Search for the cell housing the specified text and yield its (X, Y) center coordinate. 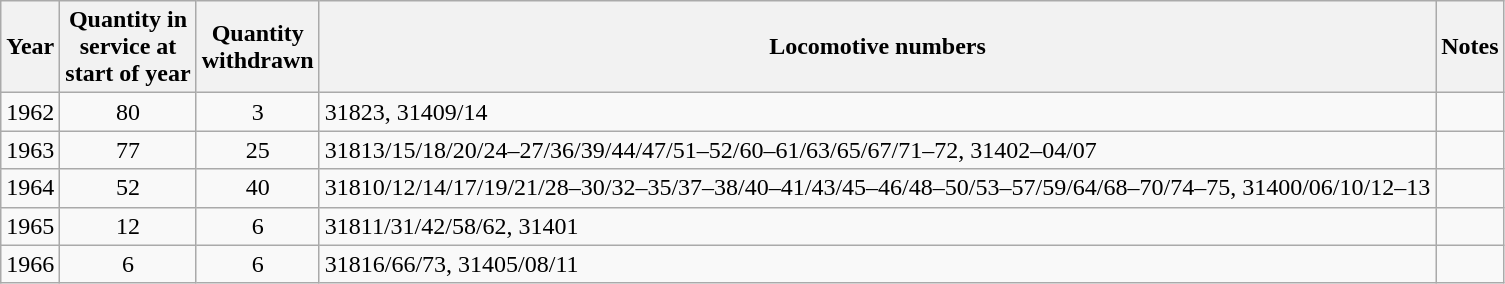
1962 (30, 112)
Year (30, 47)
25 (258, 150)
Locomotive numbers (877, 47)
1963 (30, 150)
40 (258, 188)
80 (128, 112)
52 (128, 188)
31823, 31409/14 (877, 112)
12 (128, 226)
31813/15/18/20/24–27/36/39/44/47/51–52/60–61/63/65/67/71–72, 31402–04/07 (877, 150)
77 (128, 150)
Notes (1470, 47)
31810/12/14/17/19/21/28–30/32–35/37–38/40–41/43/45–46/48–50/53–57/59/64/68–70/74–75, 31400/06/10/12–13 (877, 188)
1964 (30, 188)
1965 (30, 226)
1966 (30, 264)
Quantity inservice atstart of year (128, 47)
31816/66/73, 31405/08/11 (877, 264)
31811/31/42/58/62, 31401 (877, 226)
3 (258, 112)
Quantitywithdrawn (258, 47)
